From the cell containing the given text, extract its center point as (x, y) coordinate. 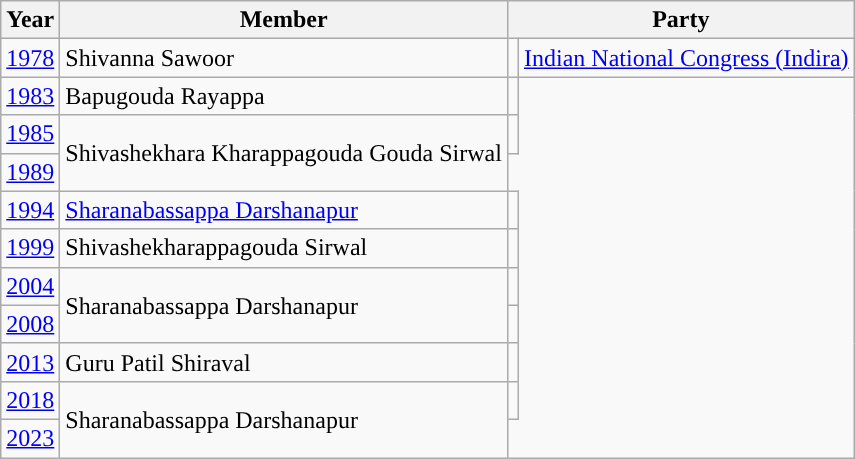
Year (30, 20)
Indian National Congress (Indira) (686, 58)
2004 (30, 286)
1985 (30, 134)
1978 (30, 58)
1999 (30, 248)
2008 (30, 324)
Bapugouda Rayappa (284, 96)
Shivashekharappagouda Sirwal (284, 248)
1994 (30, 210)
1983 (30, 96)
Party (680, 20)
2018 (30, 400)
Member (284, 20)
1989 (30, 172)
Guru Patil Shiraval (284, 362)
Shivashekhara Kharappagouda Gouda Sirwal (284, 153)
2013 (30, 362)
Shivanna Sawoor (284, 58)
2023 (30, 438)
